Locate the cell with the specified text and output its (X, Y) center coordinate. 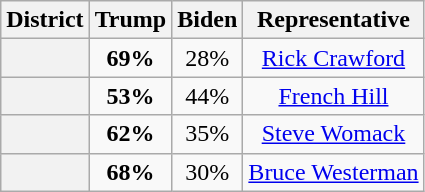
Steve Womack (334, 134)
28% (208, 58)
69% (130, 58)
62% (130, 134)
Representative (334, 20)
Trump (130, 20)
35% (208, 134)
District (45, 20)
68% (130, 172)
30% (208, 172)
44% (208, 96)
53% (130, 96)
French Hill (334, 96)
Rick Crawford (334, 58)
Biden (208, 20)
Bruce Westerman (334, 172)
